Provide the (x, y) coordinate of the cell's center where the given text is located.  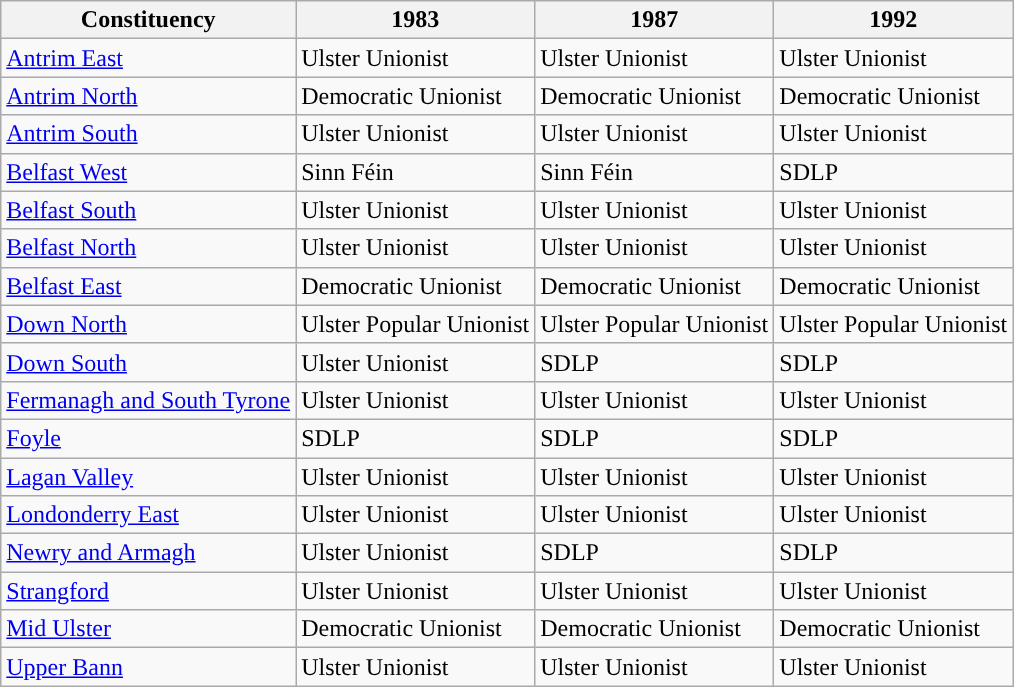
1987 (654, 20)
Down South (148, 362)
Strangford (148, 591)
Belfast South (148, 210)
Mid Ulster (148, 629)
Newry and Armagh (148, 553)
Belfast North (148, 248)
Antrim North (148, 96)
Constituency (148, 20)
Lagan Valley (148, 477)
Down North (148, 324)
1983 (416, 20)
Antrim East (148, 58)
Upper Bann (148, 667)
Foyle (148, 438)
Fermanagh and South Tyrone (148, 400)
Antrim South (148, 134)
1992 (894, 20)
Belfast East (148, 286)
Londonderry East (148, 515)
Belfast West (148, 172)
